Find where the given text appears and provide that cell's center as (x, y) coordinate. 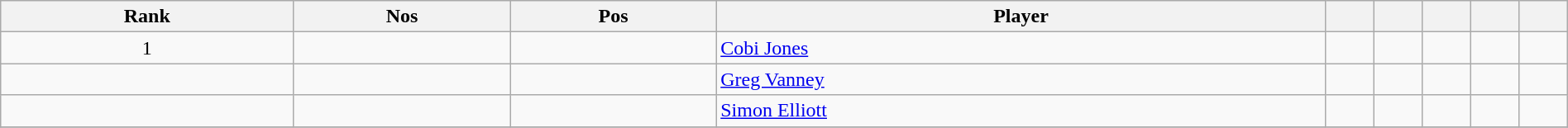
Cobi Jones (1021, 48)
Player (1021, 17)
1 (147, 48)
Simon Elliott (1021, 111)
Nos (402, 17)
Rank (147, 17)
Greg Vanney (1021, 79)
Pos (613, 17)
